Extract the (X, Y) coordinate from the center of the cell holding the provided text.  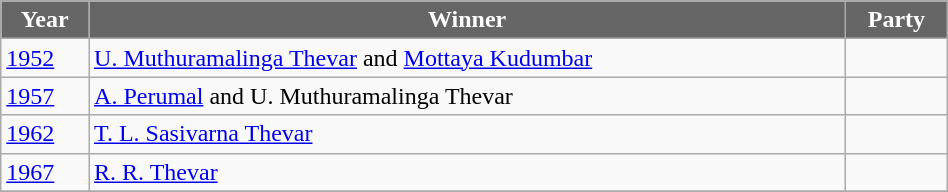
1952 (45, 58)
A. Perumal and U. Muthuramalinga Thevar (468, 96)
1957 (45, 96)
Party (897, 20)
Winner (468, 20)
R. R. Thevar (468, 172)
U. Muthuramalinga Thevar and Mottaya Kudumbar (468, 58)
T. L. Sasivarna Thevar (468, 134)
Year (45, 20)
1962 (45, 134)
1967 (45, 172)
